Determine the [X, Y] coordinate at the center of the cell enclosing the given text.  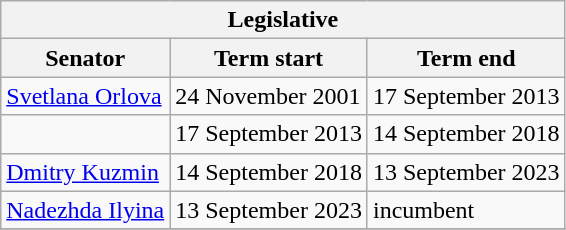
Nadezhda Ilyina [86, 210]
Term end [466, 58]
Term start [269, 58]
Senator [86, 58]
incumbent [466, 210]
Legislative [283, 20]
Svetlana Orlova [86, 96]
24 November 2001 [269, 96]
Dmitry Kuzmin [86, 172]
